Locate the cell with the specified text and output its [X, Y] center coordinate. 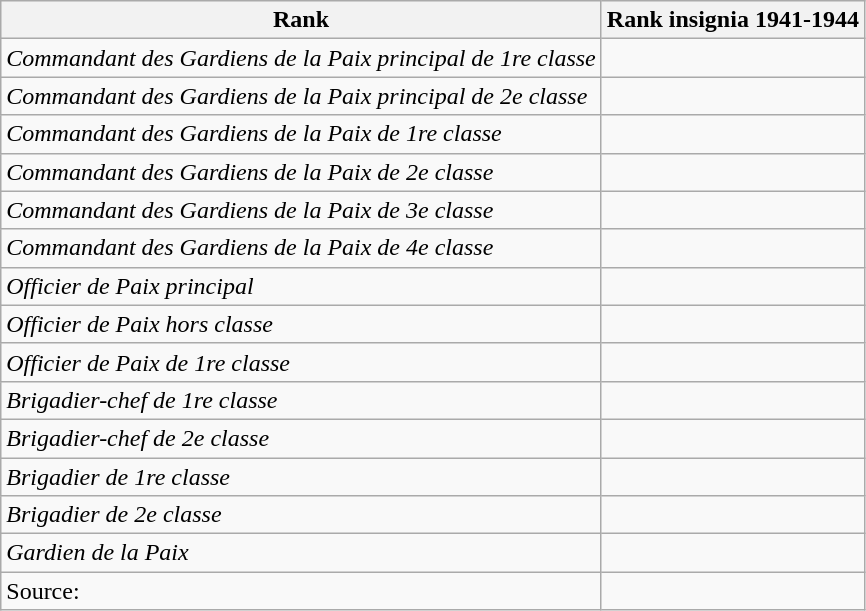
Commandant des Gardiens de la Paix principal de 1re classe [302, 58]
Commandant des Gardiens de la Paix de 1re classe [302, 134]
Gardien de la Paix [302, 553]
Brigadier-chef de 1re classe [302, 400]
Commandant des Gardiens de la Paix principal de 2e classe [302, 96]
Officier de Paix principal [302, 286]
Brigadier de 2e classe [302, 515]
Officier de Paix hors classe [302, 324]
Source: [302, 591]
Commandant des Gardiens de la Paix de 4e classe [302, 248]
Officier de Paix de 1re classe [302, 362]
Commandant des Gardiens de la Paix de 3e classe [302, 210]
Rank [302, 20]
Brigadier-chef de 2e classe [302, 438]
Brigadier de 1re classe [302, 477]
Rank insignia 1941-1944 [732, 20]
Commandant des Gardiens de la Paix de 2e classe [302, 172]
